Return [X, Y] of the center of cell containing provided text 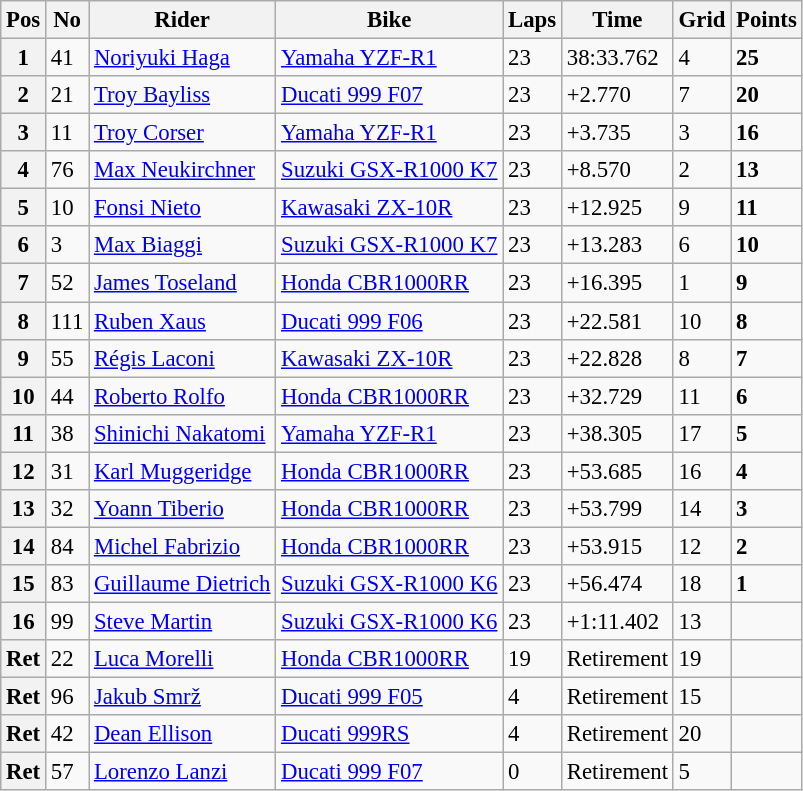
42 [68, 734]
+3.735 [617, 133]
+8.570 [617, 170]
52 [68, 283]
38:33.762 [617, 58]
55 [68, 358]
No [68, 20]
Max Neukirchner [182, 170]
Karl Muggeridge [182, 471]
38 [68, 433]
Steve Martin [182, 621]
+53.799 [617, 509]
Points [766, 20]
+2.770 [617, 95]
+22.828 [617, 358]
Bike [390, 20]
Roberto Rolfo [182, 396]
Pos [24, 20]
99 [68, 621]
Laps [532, 20]
Grid [702, 20]
31 [68, 471]
Yoann Tiberio [182, 509]
Noriyuki Haga [182, 58]
+12.925 [617, 208]
96 [68, 697]
44 [68, 396]
+53.915 [617, 546]
41 [68, 58]
Luca Morelli [182, 659]
Régis Laconi [182, 358]
57 [68, 772]
+22.581 [617, 321]
Ruben Xaus [182, 321]
Troy Bayliss [182, 95]
Time [617, 20]
Dean Ellison [182, 734]
+1:11.402 [617, 621]
Ducati 999RS [390, 734]
83 [68, 584]
Troy Corser [182, 133]
18 [702, 584]
17 [702, 433]
Shinichi Nakatomi [182, 433]
76 [68, 170]
Fonsi Nieto [182, 208]
+38.305 [617, 433]
Ducati 999 F05 [390, 697]
21 [68, 95]
Lorenzo Lanzi [182, 772]
Rider [182, 20]
22 [68, 659]
+16.395 [617, 283]
James Toseland [182, 283]
+32.729 [617, 396]
32 [68, 509]
Ducati 999 F06 [390, 321]
Michel Fabrizio [182, 546]
Max Biaggi [182, 245]
Guillaume Dietrich [182, 584]
84 [68, 546]
+13.283 [617, 245]
Jakub Smrž [182, 697]
0 [532, 772]
111 [68, 321]
+53.685 [617, 471]
+56.474 [617, 584]
25 [766, 58]
